From the cell containing the given text, extract its center point as (x, y) coordinate. 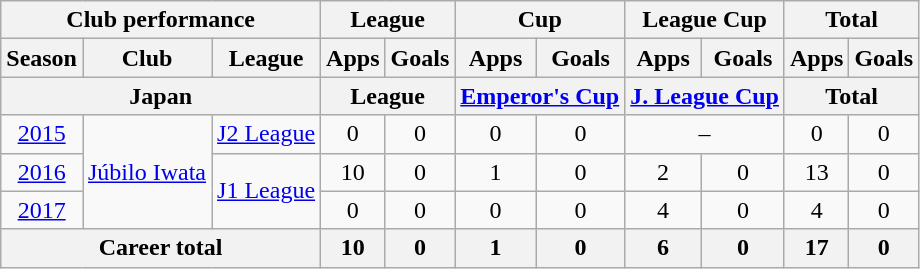
Season (42, 58)
13 (816, 172)
J. League Cup (705, 96)
2 (664, 172)
– (705, 134)
Emperor's Cup (540, 96)
Japan (161, 96)
League Cup (705, 20)
J1 League (266, 191)
J2 League (266, 134)
2017 (42, 210)
17 (816, 248)
6 (664, 248)
Júbilo Iwata (146, 172)
Club performance (161, 20)
Career total (161, 248)
Club (146, 58)
Cup (540, 20)
2016 (42, 172)
2015 (42, 134)
